Locate the cell with the specified text and output its [X, Y] center coordinate. 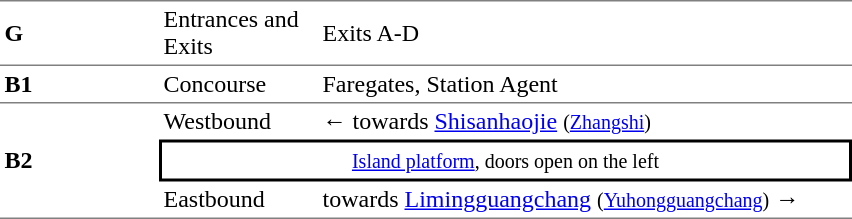
Island platform, doors open on the left [506, 161]
Entrances and Exits [238, 33]
Faregates, Station Agent [585, 85]
B1 [80, 85]
← towards Shisanhaojie (Zhangshi) [585, 122]
Exits A-D [585, 33]
Westbound [238, 122]
G [80, 33]
Concourse [238, 85]
